Extract the (x, y) coordinate from the center of the cell holding the provided text.  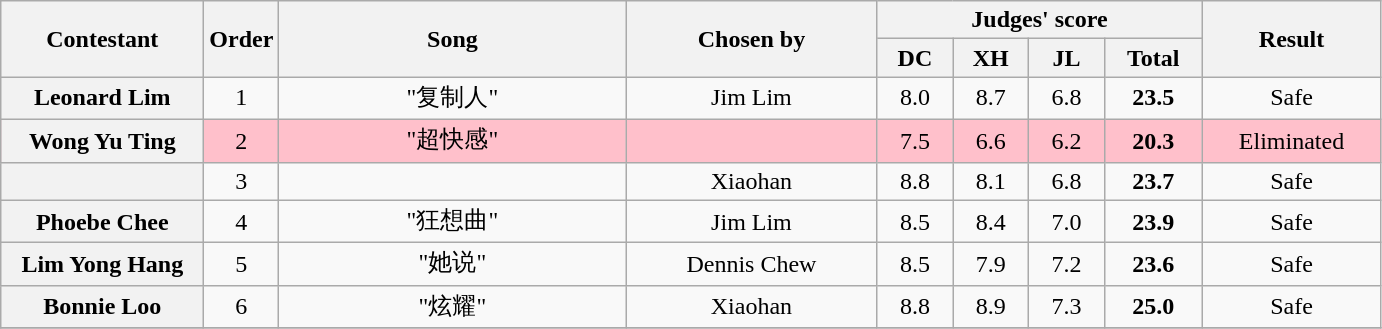
Dennis Chew (752, 264)
"炫耀" (452, 306)
Lim Yong Hang (102, 264)
23.6 (1154, 264)
7.0 (1067, 222)
Eliminated (1292, 140)
Wong Yu Ting (102, 140)
Bonnie Loo (102, 306)
Judges' score (1040, 20)
"超快感" (452, 140)
"她说" (452, 264)
8.4 (991, 222)
7.2 (1067, 264)
"狂想曲" (452, 222)
XH (991, 58)
4 (242, 222)
8.1 (991, 181)
7.3 (1067, 306)
6.2 (1067, 140)
6 (242, 306)
Phoebe Chee (102, 222)
Chosen by (752, 39)
Contestant (102, 39)
8.9 (991, 306)
6.6 (991, 140)
Order (242, 39)
20.3 (1154, 140)
23.5 (1154, 98)
2 (242, 140)
"复制人" (452, 98)
8.7 (991, 98)
23.7 (1154, 181)
1 (242, 98)
23.9 (1154, 222)
25.0 (1154, 306)
5 (242, 264)
3 (242, 181)
DC (915, 58)
Total (1154, 58)
7.9 (991, 264)
7.5 (915, 140)
Result (1292, 39)
Song (452, 39)
Leonard Lim (102, 98)
JL (1067, 58)
8.0 (915, 98)
